Determine the [x, y] coordinate at the center of the cell enclosing the given text.  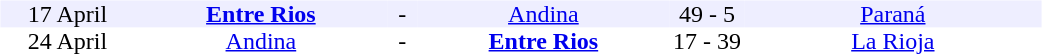
17 April [67, 14]
La Rioja [892, 42]
Paraná [892, 14]
24 April [67, 42]
17 - 39 [707, 42]
49 - 5 [707, 14]
